Pinpoint the cell where the given text exists, returning its [X, Y] midpoint coordinate. 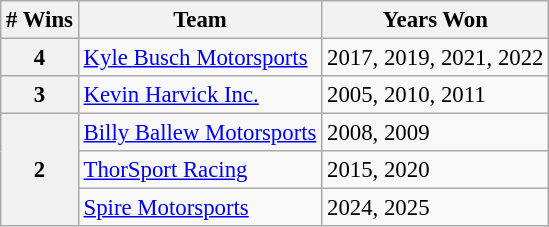
Spire Motorsports [200, 208]
2015, 2020 [436, 170]
Kyle Busch Motorsports [200, 58]
2 [40, 170]
2008, 2009 [436, 133]
Kevin Harvick Inc. [200, 95]
Billy Ballew Motorsports [200, 133]
Years Won [436, 20]
2024, 2025 [436, 208]
3 [40, 95]
2005, 2010, 2011 [436, 95]
4 [40, 58]
ThorSport Racing [200, 170]
# Wins [40, 20]
2017, 2019, 2021, 2022 [436, 58]
Team [200, 20]
